Detect which cell encompasses the target text, then output its (x, y) center coordinate. 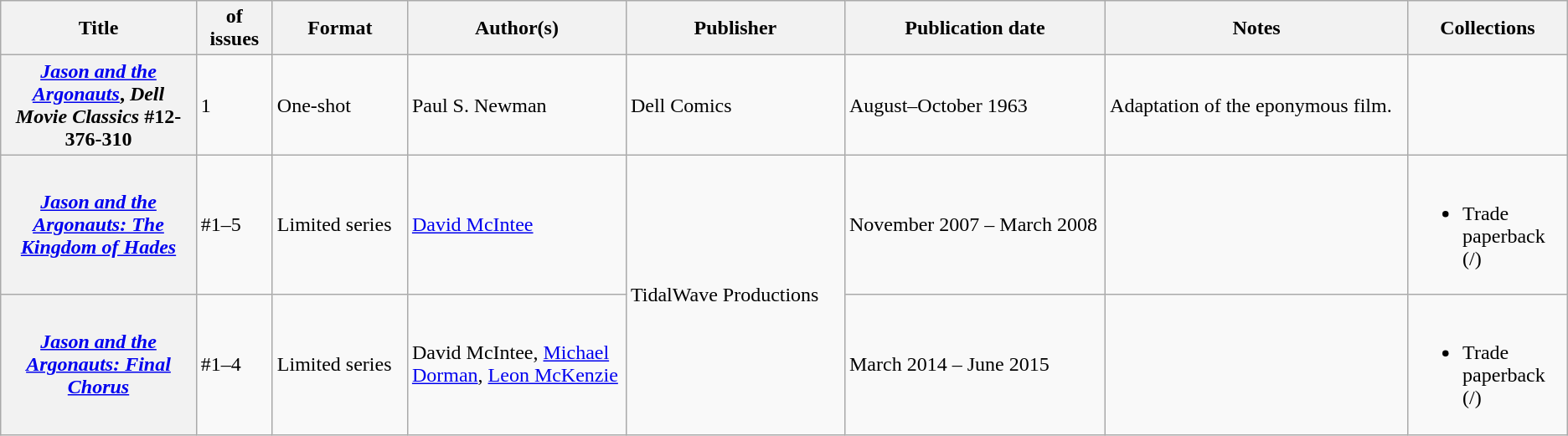
Notes (1256, 28)
Jason and the Argonauts: The Kingdom of Hades (99, 224)
Collections (1488, 28)
Author(s) (516, 28)
TidalWave Productions (735, 295)
March 2014 – June 2015 (975, 365)
Publication date (975, 28)
Jason and the Argonauts: Final Chorus (99, 365)
of issues (235, 28)
November 2007 – March 2008 (975, 224)
Publisher (735, 28)
Dell Comics (735, 105)
#1–4 (235, 365)
David McIntee (516, 224)
One-shot (340, 105)
Jason and the Argonauts, Dell Movie Classics #12-376-310 (99, 105)
#1–5 (235, 224)
August–October 1963 (975, 105)
David McIntee, Michael Dorman, Leon McKenzie (516, 365)
Adaptation of the eponymous film. (1256, 105)
Title (99, 28)
Paul S. Newman (516, 105)
Format (340, 28)
1 (235, 105)
